Find where the given text appears and provide that cell's center as [X, Y] coordinate. 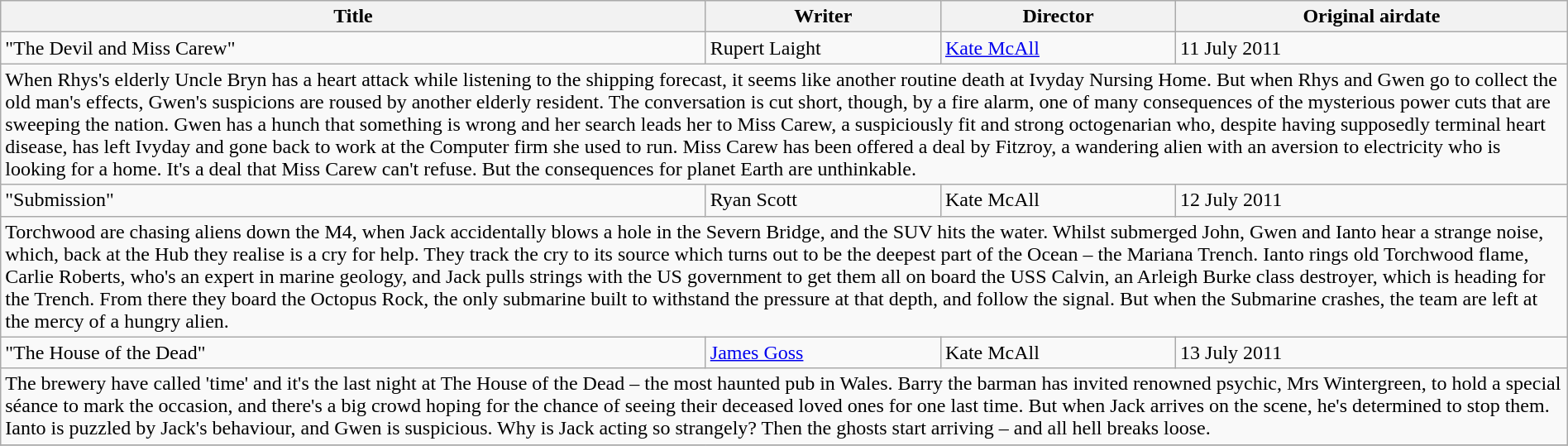
Director [1058, 17]
"The Devil and Miss Carew" [354, 48]
Title [354, 17]
James Goss [823, 352]
12 July 2011 [1372, 200]
Original airdate [1372, 17]
"Submission" [354, 200]
"The House of the Dead" [354, 352]
13 July 2011 [1372, 352]
Rupert Laight [823, 48]
Writer [823, 17]
11 July 2011 [1372, 48]
Ryan Scott [823, 200]
